Find where the given text appears and provide that cell's center as [X, Y] coordinate. 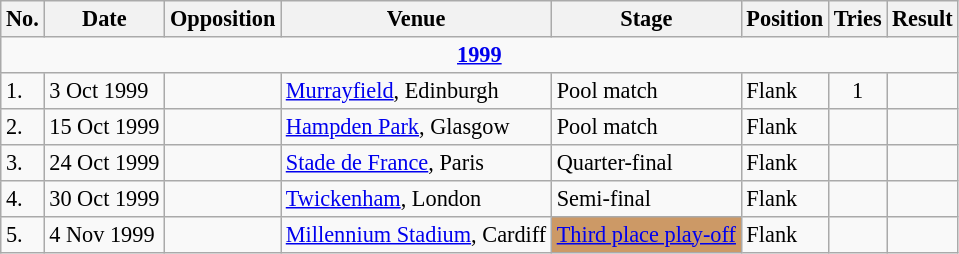
Result [922, 19]
1999 [480, 55]
Murrayfield, Edinburgh [416, 90]
Stade de France, Paris [416, 162]
4. [22, 198]
Hampden Park, Glasgow [416, 126]
30 Oct 1999 [104, 198]
Twickenham, London [416, 198]
15 Oct 1999 [104, 126]
4 Nov 1999 [104, 234]
Quarter-final [646, 162]
Semi-final [646, 198]
Third place play-off [646, 234]
Stage [646, 19]
Millennium Stadium, Cardiff [416, 234]
5. [22, 234]
Date [104, 19]
Opposition [223, 19]
2. [22, 126]
No. [22, 19]
1 [857, 90]
Venue [416, 19]
24 Oct 1999 [104, 162]
3. [22, 162]
1. [22, 90]
Tries [857, 19]
Position [784, 19]
3 Oct 1999 [104, 90]
